Locate the cell with the specified text and output its [X, Y] center coordinate. 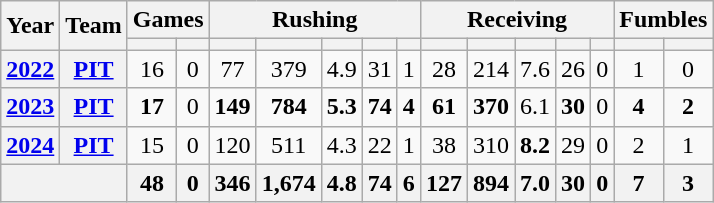
15 [152, 145]
Team [94, 26]
379 [288, 69]
2023 [30, 107]
4.8 [342, 183]
48 [152, 183]
5.3 [342, 107]
22 [380, 145]
26 [574, 69]
4.3 [342, 145]
7 [639, 183]
8.2 [534, 145]
Year [30, 26]
120 [232, 145]
7.0 [534, 183]
Games [168, 20]
511 [288, 145]
894 [490, 183]
2022 [30, 69]
6.1 [534, 107]
38 [444, 145]
31 [380, 69]
1,674 [288, 183]
61 [444, 107]
149 [232, 107]
127 [444, 183]
3 [688, 183]
17 [152, 107]
4.9 [342, 69]
77 [232, 69]
214 [490, 69]
Receiving [516, 20]
346 [232, 183]
Fumbles [664, 20]
6 [408, 183]
310 [490, 145]
Rushing [314, 20]
370 [490, 107]
16 [152, 69]
2024 [30, 145]
28 [444, 69]
7.6 [534, 69]
29 [574, 145]
784 [288, 107]
